Return the (X, Y) coordinate for the center point of the cell that contains the specified text.  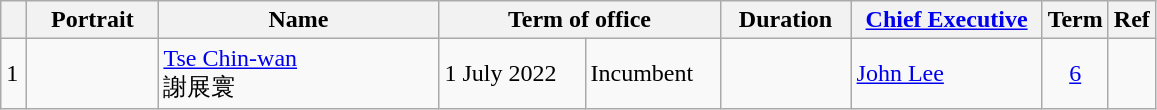
6 (1075, 74)
Incumbent (652, 74)
Portrait (92, 20)
Tse Chin-wan謝展寰 (298, 74)
Name (298, 20)
Chief Executive (946, 20)
1 July 2022 (512, 74)
John Lee (946, 74)
Term of office (580, 20)
1 (14, 74)
Term (1075, 20)
Ref (1132, 20)
Duration (786, 20)
